Identify which cell holds the provided text, then report its [X, Y] central coordinate. 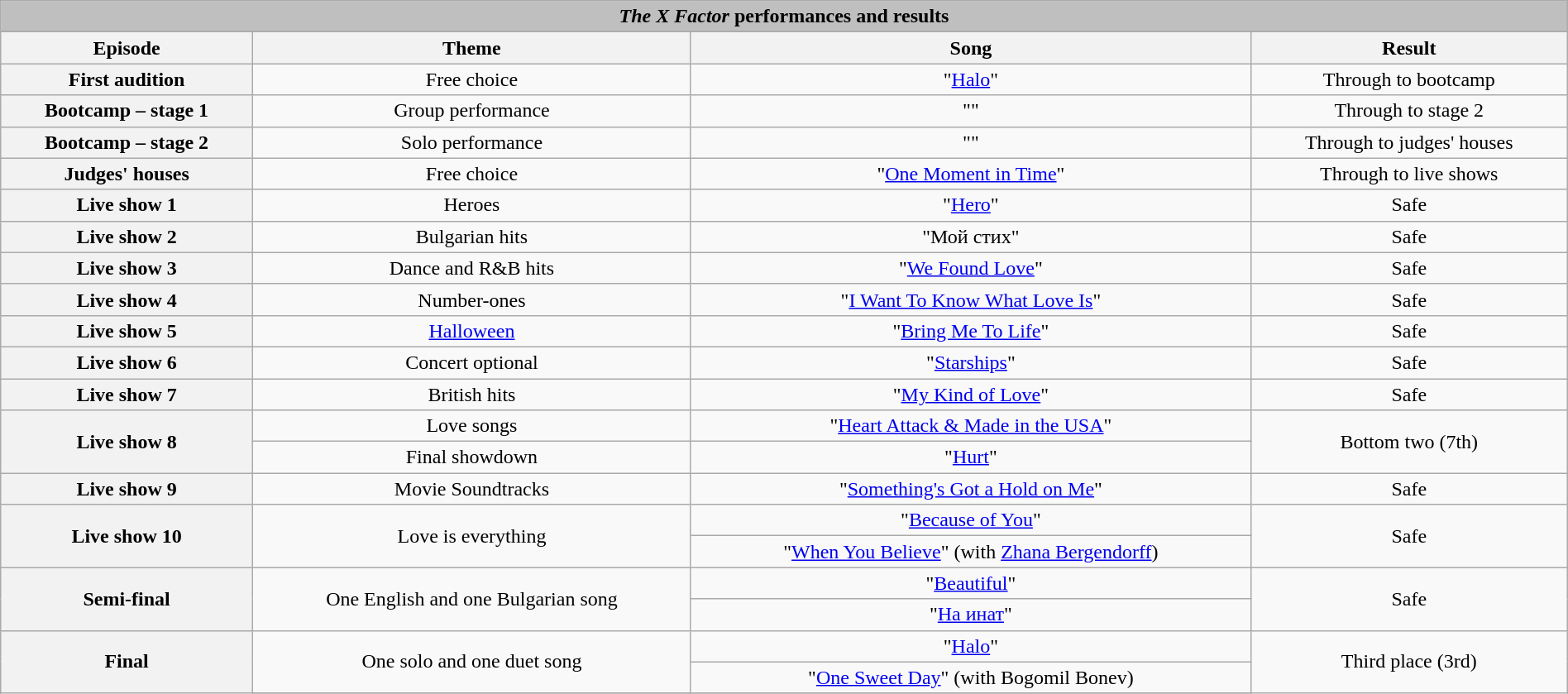
Bottom two (7th) [1409, 442]
"Starships" [971, 362]
"I Want To Know What Love Is" [971, 299]
Semi-final [127, 599]
Concert optional [471, 362]
"My Kind of Love" [971, 395]
"Hero" [971, 205]
Movie Soundtracks [471, 489]
One solo and one duet song [471, 662]
Halloween [471, 331]
"На инат" [971, 615]
Love songs [471, 426]
Group performance [471, 111]
Theme [471, 48]
First audition [127, 79]
Final [127, 662]
"Bring Me To Life" [971, 331]
Through to judges' houses [1409, 142]
Live show 6 [127, 362]
Episode [127, 48]
Third place (3rd) [1409, 662]
"Heart Attack & Made in the USA" [971, 426]
British hits [471, 395]
Live show 3 [127, 268]
"Something's Got a Hold on Me" [971, 489]
The X Factor performances and results [784, 17]
"Мой стих" [971, 237]
Result [1409, 48]
One English and one Bulgarian song [471, 599]
Live show 5 [127, 331]
Live show 1 [127, 205]
"We Found Love" [971, 268]
Live show 7 [127, 395]
Solo performance [471, 142]
"Because of You" [971, 520]
Bulgarian hits [471, 237]
Bootcamp – stage 1 [127, 111]
"Hurt" [971, 457]
"One Moment in Time" [971, 174]
Through to bootcamp [1409, 79]
Judges' houses [127, 174]
Live show 9 [127, 489]
Number-ones [471, 299]
Through to live shows [1409, 174]
Heroes [471, 205]
Live show 10 [127, 536]
Live show 4 [127, 299]
Live show 8 [127, 442]
Dance and R&B hits [471, 268]
Live show 2 [127, 237]
Song [971, 48]
Love is everything [471, 536]
Final showdown [471, 457]
"When You Believe" (with Zhana Bergendorff) [971, 552]
"Beautiful" [971, 583]
Through to stage 2 [1409, 111]
"One Sweet Day" (with Bogomil Bonev) [971, 677]
Bootcamp – stage 2 [127, 142]
